Determine the [X, Y] coordinate at the center of the cell enclosing the given text.  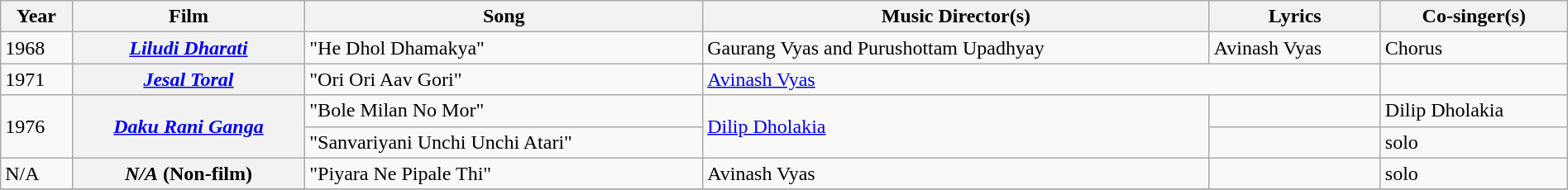
"Sanvariyani Unchi Unchi Atari" [504, 142]
"He Dhol Dhamakya" [504, 48]
Year [36, 17]
1968 [36, 48]
N/A (Non-film) [189, 173]
"Ori Ori Aav Gori" [504, 79]
Song [504, 17]
Gaurang Vyas and Purushottam Upadhyay [956, 48]
"Bole Milan No Mor" [504, 111]
Daku Rani Ganga [189, 126]
Film [189, 17]
"Piyara Ne Pipale Thi" [504, 173]
Chorus [1474, 48]
Co-singer(s) [1474, 17]
Liludi Dharati [189, 48]
Jesal Toral [189, 79]
N/A [36, 173]
1976 [36, 126]
1971 [36, 79]
Music Director(s) [956, 17]
Lyrics [1295, 17]
